Output the (X, Y) coordinate of the center of the cell containing the given text.  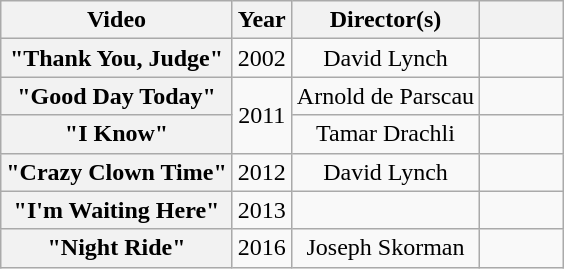
"I Know" (116, 134)
Joseph Skorman (385, 248)
"Night Ride" (116, 248)
Video (116, 20)
2011 (262, 115)
"Thank You, Judge" (116, 58)
Tamar Drachli (385, 134)
2016 (262, 248)
"Good Day Today" (116, 96)
"Crazy Clown Time" (116, 172)
2013 (262, 210)
"I'm Waiting Here" (116, 210)
Year (262, 20)
2012 (262, 172)
Arnold de Parscau (385, 96)
2002 (262, 58)
Director(s) (385, 20)
